Return the (X, Y) coordinate for the center point of the cell that contains the specified text.  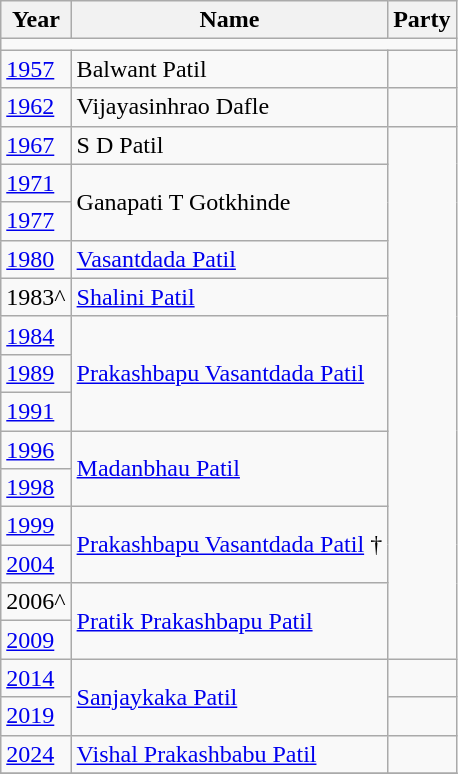
Sanjaykaka Patil (230, 697)
Vijayasinhrao Dafle (230, 107)
1967 (36, 145)
1977 (36, 221)
2009 (36, 640)
Name (230, 20)
Prakashbapu Vasantdada Patil † (230, 545)
1984 (36, 335)
1971 (36, 183)
1962 (36, 107)
Shalini Patil (230, 297)
S D Patil (230, 145)
1980 (36, 259)
Balwant Patil (230, 69)
Vasantdada Patil (230, 259)
2024 (36, 754)
Madanbhau Patil (230, 468)
1989 (36, 373)
Pratik Prakashbapu Patil (230, 621)
1996 (36, 449)
2006^ (36, 602)
2004 (36, 564)
1983^ (36, 297)
Party (422, 20)
1991 (36, 411)
Vishal Prakashbabu Patil (230, 754)
2019 (36, 716)
Year (36, 20)
1998 (36, 488)
Ganapati T Gotkhinde (230, 202)
Prakashbapu Vasantdada Patil (230, 373)
1999 (36, 526)
1957 (36, 69)
2014 (36, 678)
